Scan for the cell matching the given text and deliver its (X, Y) coordinate at center. 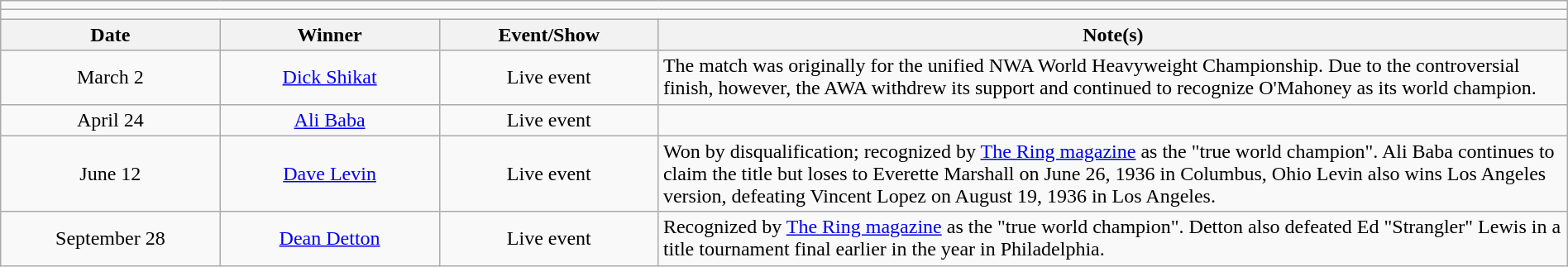
Event/Show (549, 35)
September 28 (111, 238)
June 12 (111, 174)
Dean Detton (329, 238)
Note(s) (1113, 35)
Dave Levin (329, 174)
March 2 (111, 78)
Ali Baba (329, 120)
April 24 (111, 120)
Date (111, 35)
Winner (329, 35)
Dick Shikat (329, 78)
